From the cell containing the given text, extract its center point as (X, Y) coordinate. 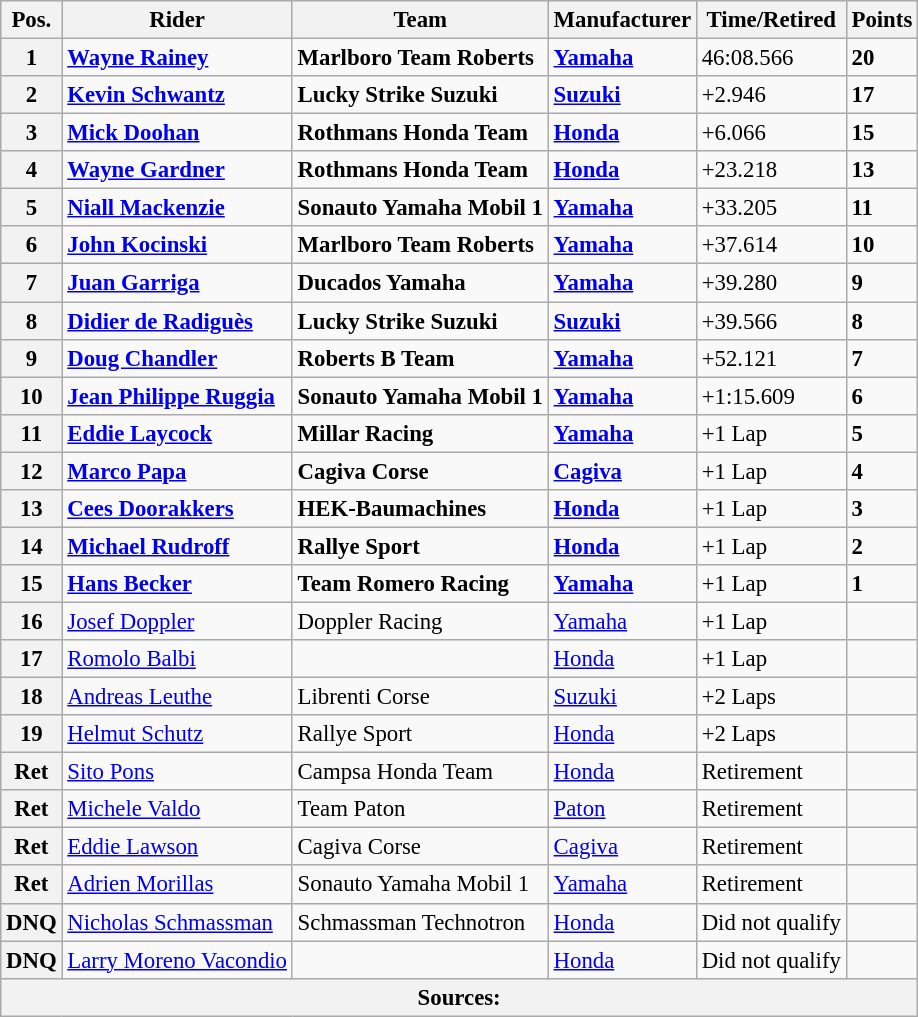
Nicholas Schmassman (177, 922)
Team Paton (420, 809)
Michele Valdo (177, 809)
Mick Doohan (177, 133)
Eddie Laycock (177, 433)
12 (32, 471)
20 (882, 58)
+33.205 (771, 208)
+2.946 (771, 95)
Didier de Radiguès (177, 321)
Marco Papa (177, 471)
Wayne Gardner (177, 170)
Sito Pons (177, 772)
Team (420, 20)
Wayne Rainey (177, 58)
Librenti Corse (420, 697)
Cees Doorakkers (177, 509)
Campsa Honda Team (420, 772)
+37.614 (771, 245)
Andreas Leuthe (177, 697)
Romolo Balbi (177, 659)
+6.066 (771, 133)
+39.566 (771, 321)
Adrien Morillas (177, 885)
Jean Philippe Ruggia (177, 396)
16 (32, 621)
Millar Racing (420, 433)
18 (32, 697)
Team Romero Racing (420, 584)
Pos. (32, 20)
Points (882, 20)
Roberts B Team (420, 358)
Time/Retired (771, 20)
Helmut Schutz (177, 734)
Josef Doppler (177, 621)
+52.121 (771, 358)
Rider (177, 20)
Eddie Lawson (177, 847)
HEK-Baumachines (420, 509)
19 (32, 734)
+1:15.609 (771, 396)
Hans Becker (177, 584)
Larry Moreno Vacondio (177, 960)
Michael Rudroff (177, 546)
Juan Garriga (177, 283)
Doug Chandler (177, 358)
John Kocinski (177, 245)
Paton (622, 809)
14 (32, 546)
Sources: (460, 997)
Manufacturer (622, 20)
Schmassman Technotron (420, 922)
+39.280 (771, 283)
Doppler Racing (420, 621)
Niall Mackenzie (177, 208)
+23.218 (771, 170)
46:08.566 (771, 58)
Kevin Schwantz (177, 95)
Ducados Yamaha (420, 283)
